Return (x, y) of the center of cell containing provided text 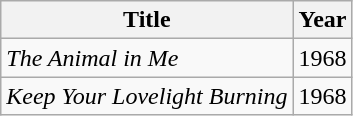
Year (322, 20)
The Animal in Me (147, 58)
Title (147, 20)
Keep Your Lovelight Burning (147, 96)
